Identify which cell holds the provided text, then report its (x, y) central coordinate. 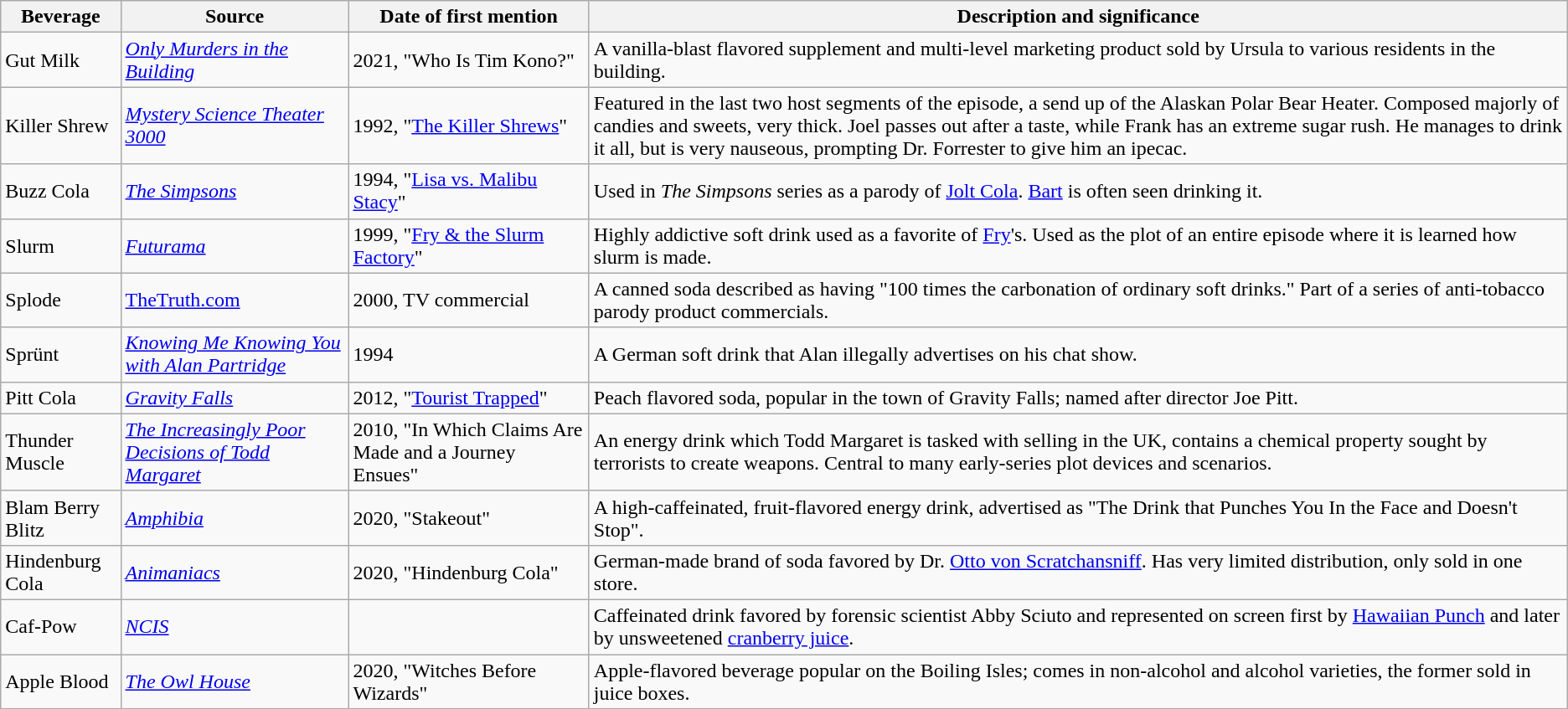
NCIS (235, 626)
A high-caffeinated, fruit-flavored energy drink, advertised as "The Drink that Punches You In the Face and Doesn't Stop". (1078, 517)
Peach flavored soda, popular in the town of Gravity Falls; named after director Joe Pitt. (1078, 398)
1994, "Lisa vs. Malibu Stacy" (469, 191)
A vanilla-blast flavored supplement and multi-level marketing product sold by Ursula to various residents in the building. (1078, 60)
Knowing Me Knowing You with Alan Partridge (235, 355)
2020, "Witches Before Wizards" (469, 681)
Used in The Simpsons series as a parody of Jolt Cola. Bart is often seen drinking it. (1078, 191)
Pitt Cola (60, 398)
Slurm (60, 246)
1994 (469, 355)
The Simpsons (235, 191)
2021, "Who Is Tim Kono?" (469, 60)
Killer Shrew (60, 126)
Buzz Cola (60, 191)
Gut Milk (60, 60)
Gravity Falls (235, 398)
The Increasingly Poor Decisions of Todd Margaret (235, 452)
Mystery Science Theater 3000 (235, 126)
Caf-Pow (60, 626)
Sprünt (60, 355)
Description and significance (1078, 17)
2020, "Stakeout" (469, 517)
Beverage (60, 17)
Amphibia (235, 517)
2010, "In Which Claims Are Made and a Journey Ensues" (469, 452)
Source (235, 17)
2012, "Tourist Trapped" (469, 398)
Apple Blood (60, 681)
TheTruth.com (235, 300)
The Owl House (235, 681)
Splode (60, 300)
A canned soda described as having "100 times the carbonation of ordinary soft drinks." Part of a series of anti-tobacco parody product commercials. (1078, 300)
Apple-flavored beverage popular on the Boiling Isles; comes in non-alcohol and alcohol varieties, the former sold in juice boxes. (1078, 681)
Only Murders in the Building (235, 60)
2020, "Hindenburg Cola" (469, 573)
German-made brand of soda favored by Dr. Otto von Scratchansniff. Has very limited distribution, only sold in one store. (1078, 573)
A German soft drink that Alan illegally advertises on his chat show. (1078, 355)
Thunder Muscle (60, 452)
1999, "Fry & the Slurm Factory" (469, 246)
Date of first mention (469, 17)
Blam Berry Blitz (60, 517)
Futurama (235, 246)
1992, "The Killer Shrews" (469, 126)
Hindenburg Cola (60, 573)
Animaniacs (235, 573)
Highly addictive soft drink used as a favorite of Fry's. Used as the plot of an entire episode where it is learned how slurm is made. (1078, 246)
2000, TV commercial (469, 300)
